Capture the cell that displays the provided text and extract its [x, y] central coordinate. 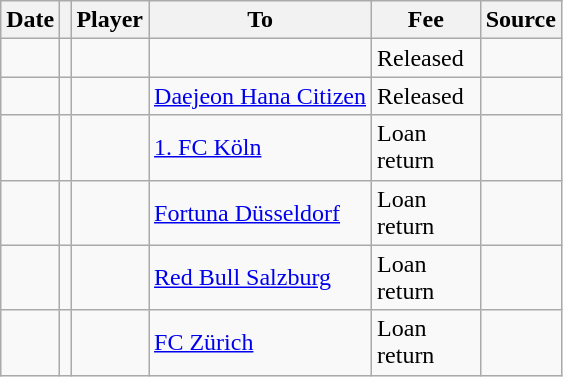
To [260, 20]
Daejeon Hana Citizen [260, 96]
Red Bull Salzburg [260, 278]
Fortuna Düsseldorf [260, 212]
Player [110, 20]
Date [30, 20]
FC Zürich [260, 342]
Source [520, 20]
1. FC Köln [260, 148]
Fee [426, 20]
